Search for the cell housing the specified text and yield its (x, y) center coordinate. 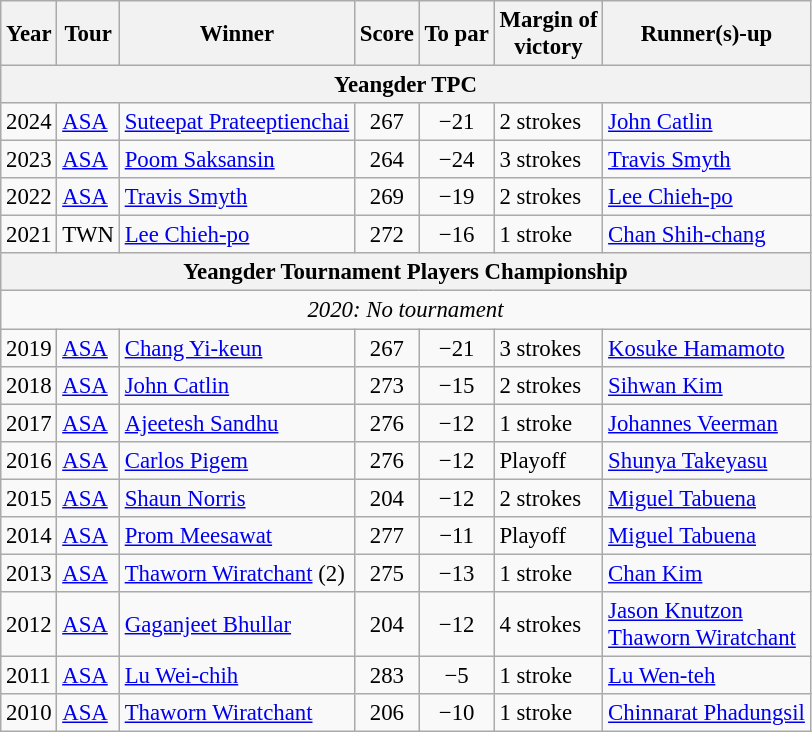
To par (456, 34)
Winner (236, 34)
Yeangder Tournament Players Championship (406, 273)
Thaworn Wiratchant (236, 713)
Sihwan Kim (706, 385)
Tour (88, 34)
Chinnarat Phadungsil (706, 713)
Chan Shih-chang (706, 235)
272 (388, 235)
Chan Kim (706, 573)
206 (388, 713)
−11 (456, 536)
2024 (29, 122)
2016 (29, 460)
Yeangder TPC (406, 85)
273 (388, 385)
275 (388, 573)
−24 (456, 160)
2019 (29, 348)
Kosuke Hamamoto (706, 348)
2018 (29, 385)
−13 (456, 573)
Johannes Veerman (706, 423)
Runner(s)-up (706, 34)
−15 (456, 385)
TWN (88, 235)
2013 (29, 573)
−5 (456, 675)
Gaganjeet Bhullar (236, 624)
269 (388, 197)
264 (388, 160)
Ajeetesh Sandhu (236, 423)
2014 (29, 536)
Thaworn Wiratchant (2) (236, 573)
Score (388, 34)
Carlos Pigem (236, 460)
Prom Meesawat (236, 536)
Margin ofvictory (548, 34)
2015 (29, 498)
4 strokes (548, 624)
Shaun Norris (236, 498)
2012 (29, 624)
Suteepat Prateeptienchai (236, 122)
2017 (29, 423)
−10 (456, 713)
Jason Knutzon Thaworn Wiratchant (706, 624)
283 (388, 675)
Year (29, 34)
2020: No tournament (406, 310)
2023 (29, 160)
2010 (29, 713)
−16 (456, 235)
−19 (456, 197)
2011 (29, 675)
277 (388, 536)
Lu Wei-chih (236, 675)
Chang Yi-keun (236, 348)
2021 (29, 235)
Lu Wen-teh (706, 675)
Poom Saksansin (236, 160)
2022 (29, 197)
Shunya Takeyasu (706, 460)
